Search for the cell housing the specified text and yield its (X, Y) center coordinate. 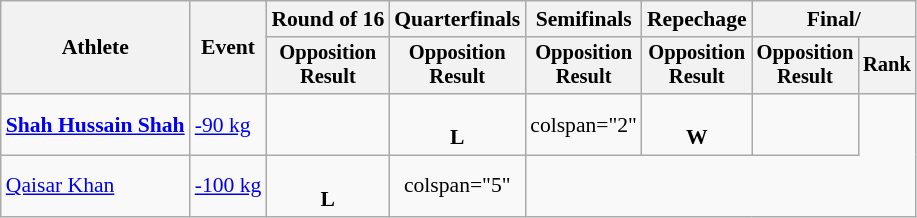
Semifinals (584, 19)
-100 kg (228, 186)
Round of 16 (328, 19)
-90 kg (228, 124)
Rank (887, 66)
colspan="2" (584, 124)
Shah Hussain Shah (96, 124)
colspan="5" (457, 186)
Quarterfinals (457, 19)
Final/ (834, 19)
Event (228, 48)
W (697, 124)
Qaisar Khan (96, 186)
Repechage (697, 19)
Athlete (96, 48)
